Detect which cell encompasses the target text, then output its [x, y] center coordinate. 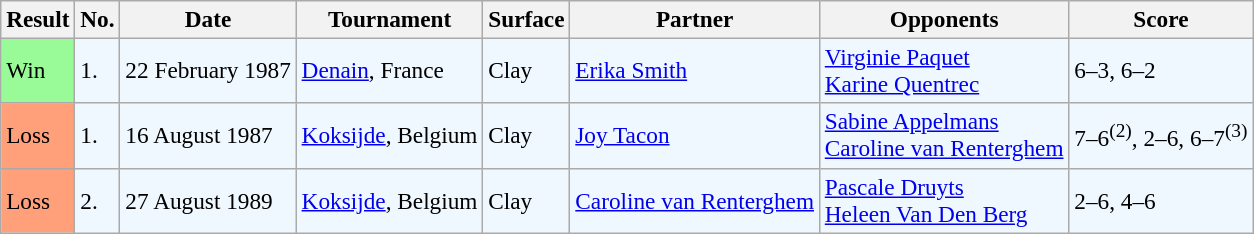
Sabine Appelmans Caroline van Renterghem [944, 136]
Pascale Druyts Heleen Van Den Berg [944, 200]
16 August 1987 [208, 136]
6–3, 6–2 [1161, 70]
Surface [526, 19]
2. [98, 200]
Score [1161, 19]
Erika Smith [694, 70]
No. [98, 19]
2–6, 4–6 [1161, 200]
Opponents [944, 19]
Result [38, 19]
Date [208, 19]
22 February 1987 [208, 70]
27 August 1989 [208, 200]
Joy Tacon [694, 136]
Partner [694, 19]
Denain, France [390, 70]
Virginie Paquet Karine Quentrec [944, 70]
Tournament [390, 19]
7–6(2), 2–6, 6–7(3) [1161, 136]
Win [38, 70]
Caroline van Renterghem [694, 200]
